Detect which cell encompasses the target text, then output its (X, Y) center coordinate. 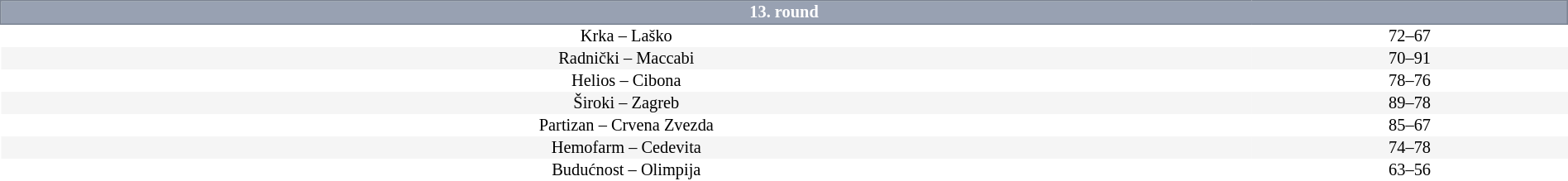
Radnički – Maccabi (627, 58)
Krka – Laško (627, 36)
89–78 (1409, 102)
Budućnost – Olimpija (627, 170)
72–67 (1409, 36)
Helios – Cibona (627, 81)
78–76 (1409, 81)
63–56 (1409, 170)
74–78 (1409, 147)
Hemofarm – Cedevita (627, 147)
70–91 (1409, 58)
Partizan – Crvena Zvezda (627, 126)
85–67 (1409, 126)
13. round (784, 12)
Široki – Zagreb (627, 102)
